Scan for the cell matching the given text and deliver its [X, Y] coordinate at center. 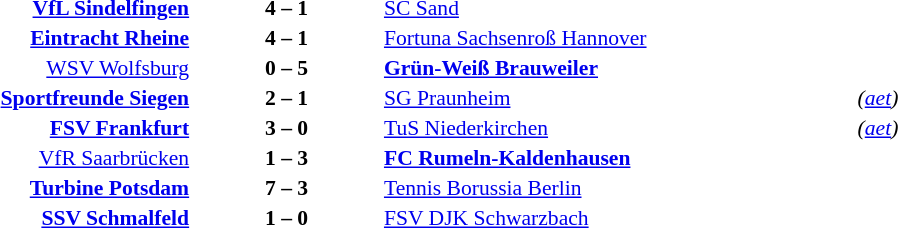
3 – 0 [286, 128]
TuS Niederkirchen [618, 128]
7 – 3 [286, 188]
Grün-Weiß Brauweiler [618, 68]
2 – 1 [286, 98]
Fortuna Sachsenroß Hannover [618, 38]
Tennis Borussia Berlin [618, 188]
0 – 5 [286, 68]
SG Praunheim [618, 98]
FC Rumeln-Kaldenhausen [618, 158]
4 – 1 [286, 38]
1 – 3 [286, 158]
